Determine the [X, Y] coordinate at the center of the cell enclosing the given text.  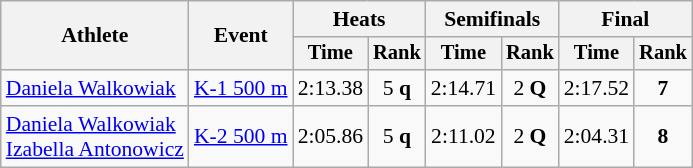
K-2 500 m [241, 136]
8 [663, 136]
2:17.52 [596, 88]
Semifinals [492, 19]
Final [626, 19]
K-1 500 m [241, 88]
Event [241, 36]
2:11.02 [464, 136]
2:05.86 [330, 136]
Athlete [95, 36]
2:13.38 [330, 88]
2:04.31 [596, 136]
Daniela Walkowiak [95, 88]
Heats [360, 19]
Daniela WalkowiakIzabella Antonowicz [95, 136]
7 [663, 88]
2:14.71 [464, 88]
